Detect which cell encompasses the target text, then output its (X, Y) center coordinate. 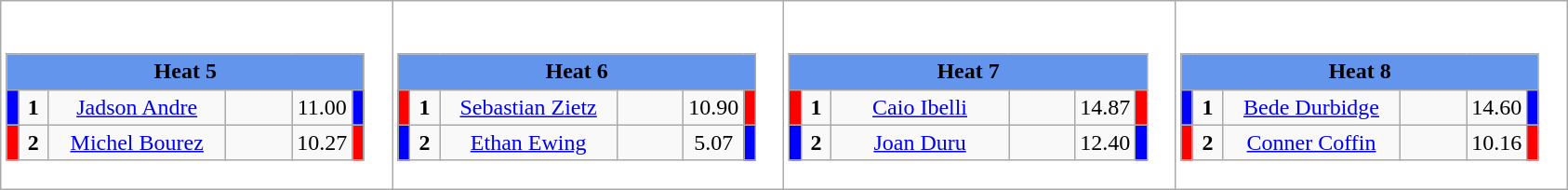
Caio Ibelli (921, 107)
Bede Durbidge (1311, 107)
Heat 8 (1360, 72)
10.90 (714, 107)
10.27 (322, 142)
10.16 (1497, 142)
11.00 (322, 107)
Joan Duru (921, 142)
Heat 7 (968, 72)
5.07 (714, 142)
Heat 8 1 Bede Durbidge 14.60 2 Conner Coffin 10.16 (1371, 95)
Heat 6 (577, 72)
Heat 5 1 Jadson Andre 11.00 2 Michel Bourez 10.27 (197, 95)
Sebastian Zietz (528, 107)
14.60 (1497, 107)
Ethan Ewing (528, 142)
Conner Coffin (1311, 142)
Heat 7 1 Caio Ibelli 14.87 2 Joan Duru 12.40 (980, 95)
12.40 (1105, 142)
14.87 (1105, 107)
Heat 5 (185, 72)
Jadson Andre (138, 107)
Michel Bourez (138, 142)
Heat 6 1 Sebastian Zietz 10.90 2 Ethan Ewing 5.07 (588, 95)
